Detect which cell encompasses the target text, then output its [x, y] center coordinate. 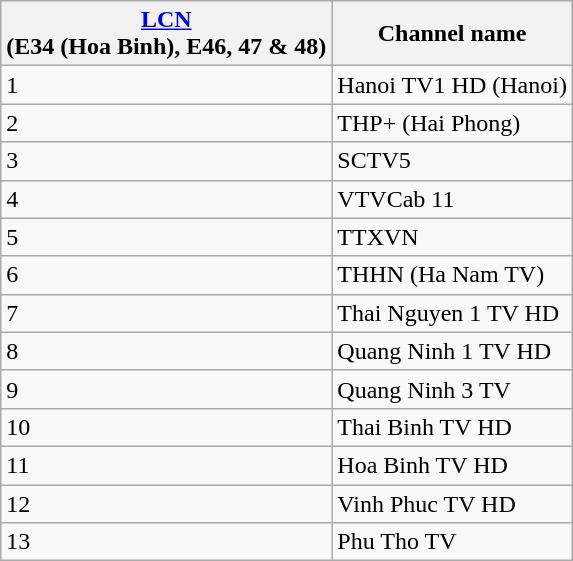
10 [166, 427]
1 [166, 85]
VTVCab 11 [452, 199]
Hanoi TV1 HD (Hanoi) [452, 85]
Vinh Phuc TV HD [452, 503]
6 [166, 275]
Thai Binh TV HD [452, 427]
8 [166, 351]
13 [166, 542]
Thai Nguyen 1 TV HD [452, 313]
LCN(E34 (Hoa Binh), E46, 47 & 48) [166, 34]
4 [166, 199]
3 [166, 161]
TTXVN [452, 237]
Quang Ninh 3 TV [452, 389]
9 [166, 389]
THHN (Ha Nam TV) [452, 275]
Hoa Binh TV HD [452, 465]
Quang Ninh 1 TV HD [452, 351]
Channel name [452, 34]
SCTV5 [452, 161]
Phu Tho TV [452, 542]
12 [166, 503]
5 [166, 237]
11 [166, 465]
7 [166, 313]
THP+ (Hai Phong) [452, 123]
2 [166, 123]
